Find where the given text appears and provide that cell's center as [X, Y] coordinate. 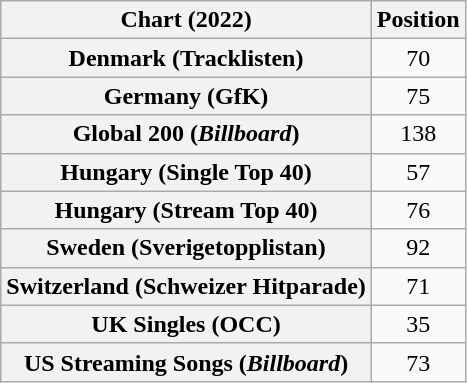
Sweden (Sverigetopplistan) [186, 248]
US Streaming Songs (Billboard) [186, 362]
35 [418, 324]
Denmark (Tracklisten) [186, 58]
57 [418, 172]
Switzerland (Schweizer Hitparade) [186, 286]
Germany (GfK) [186, 96]
Hungary (Stream Top 40) [186, 210]
138 [418, 134]
Global 200 (Billboard) [186, 134]
Hungary (Single Top 40) [186, 172]
75 [418, 96]
UK Singles (OCC) [186, 324]
76 [418, 210]
70 [418, 58]
92 [418, 248]
Chart (2022) [186, 20]
73 [418, 362]
Position [418, 20]
71 [418, 286]
